Identify which cell holds the provided text, then report its (X, Y) central coordinate. 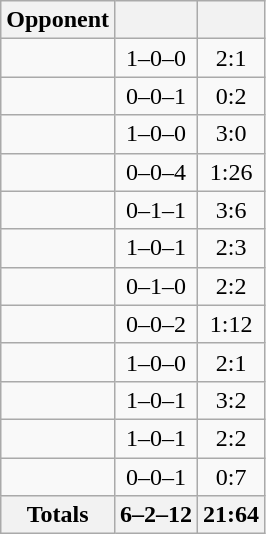
1:26 (232, 172)
3:0 (232, 134)
2:3 (232, 248)
6–2–12 (156, 515)
0:2 (232, 96)
1:12 (232, 324)
0:7 (232, 477)
Totals (58, 515)
Opponent (58, 20)
3:2 (232, 400)
0–0–4 (156, 172)
0–1–0 (156, 286)
0–0–2 (156, 324)
0–1–1 (156, 210)
21:64 (232, 515)
3:6 (232, 210)
